Identify which cell holds the provided text, then report its (X, Y) central coordinate. 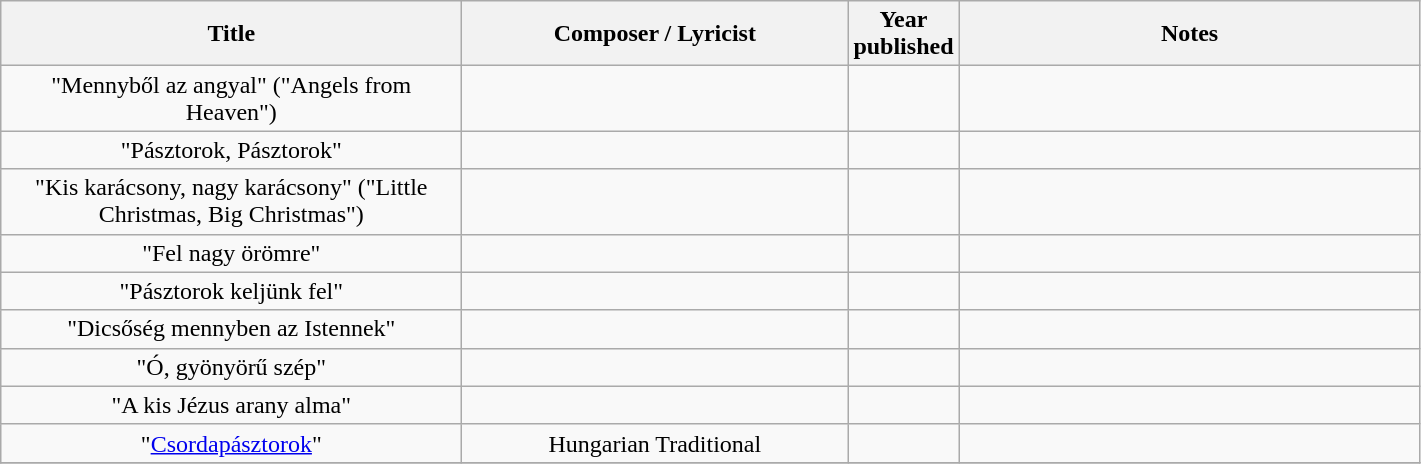
Hungarian Traditional (655, 443)
"Kis karácsony, nagy karácsony" ("Little Christmas, Big Christmas") (232, 202)
"A kis Jézus arany alma" (232, 405)
Composer / Lyricist (655, 34)
"Mennyből az angyal" ("Angels from Heaven") (232, 98)
Notes (1190, 34)
"Ó, gyönyörű szép" (232, 367)
"Csordapásztorok" (232, 443)
"Dicsőség mennyben az Istennek" (232, 329)
Year published (904, 34)
Title (232, 34)
"Pásztorok keljünk fel" (232, 291)
"Fel nagy örömre" (232, 253)
"Pásztorok, Pásztorok" (232, 150)
